Return [x, y] of the center of cell containing provided text 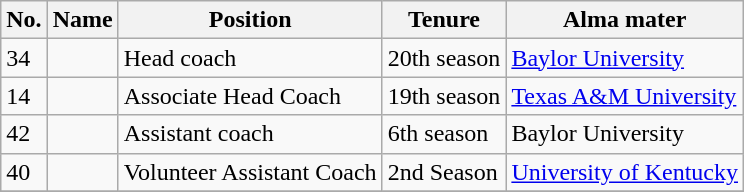
2nd Season [444, 172]
20th season [444, 58]
34 [24, 58]
Volunteer Assistant Coach [250, 172]
Name [82, 20]
Head coach [250, 58]
University of Kentucky [625, 172]
Position [250, 20]
19th season [444, 96]
Tenure [444, 20]
No. [24, 20]
Alma mater [625, 20]
42 [24, 134]
Associate Head Coach [250, 96]
14 [24, 96]
Assistant coach [250, 134]
Texas A&M University [625, 96]
6th season [444, 134]
40 [24, 172]
